Return the [X, Y] coordinate for the center point of the cell that contains the specified text.  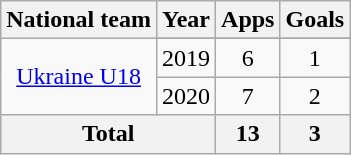
3 [315, 134]
National team [79, 20]
Year [186, 20]
Apps [248, 20]
Ukraine U18 [79, 77]
2 [315, 96]
7 [248, 96]
Total [108, 134]
1 [315, 58]
Goals [315, 20]
2020 [186, 96]
6 [248, 58]
2019 [186, 58]
13 [248, 134]
